Pinpoint the cell where the given text exists, returning its (x, y) midpoint coordinate. 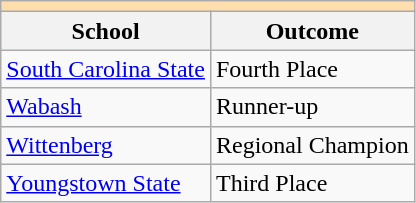
Third Place (312, 183)
Regional Champion (312, 145)
Wabash (106, 107)
Runner-up (312, 107)
School (106, 31)
South Carolina State (106, 69)
Wittenberg (106, 145)
Outcome (312, 31)
Fourth Place (312, 69)
Youngstown State (106, 183)
